Locate the cell with the specified text and output its [x, y] center coordinate. 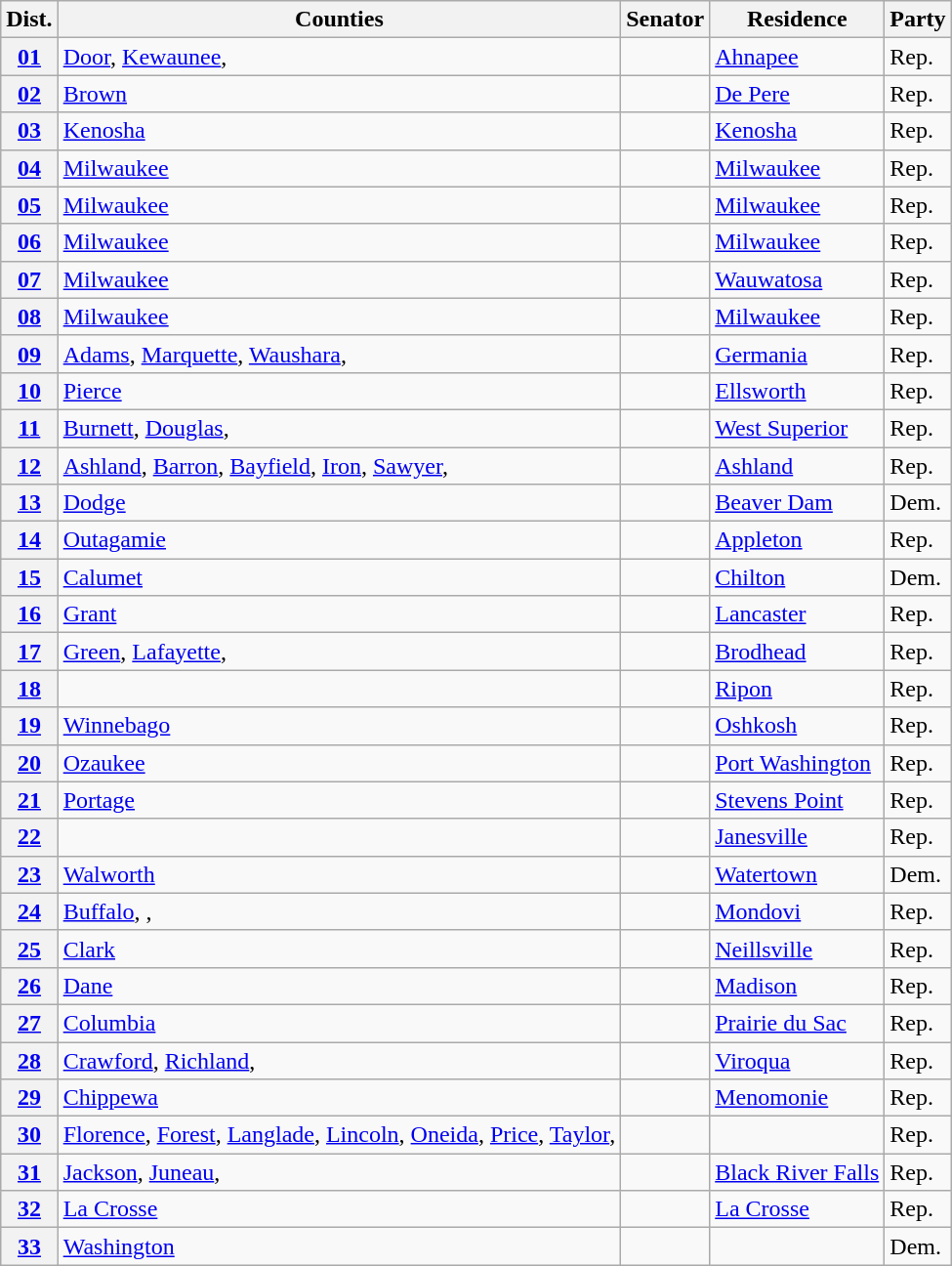
Columbia [340, 1023]
De Pere [797, 94]
20 [29, 763]
West Superior [797, 428]
Wauwatosa [797, 279]
04 [29, 168]
Appleton [797, 540]
Chilton [797, 577]
Grant [340, 614]
Florence, Forest, Langlade, Lincoln, Oneida, Price, Taylor, [340, 1135]
Winnebago [340, 726]
Party [918, 20]
22 [29, 837]
Neillsville [797, 949]
Buffalo, , [340, 911]
24 [29, 911]
Jackson, Juneau, [340, 1172]
15 [29, 577]
Ashland, Barron, Bayfield, Iron, Sawyer, [340, 466]
Calumet [340, 577]
Viroqua [797, 1060]
Janesville [797, 837]
10 [29, 391]
11 [29, 428]
Lancaster [797, 614]
25 [29, 949]
Oshkosh [797, 726]
27 [29, 1023]
Counties [340, 20]
32 [29, 1209]
03 [29, 131]
Senator [666, 20]
16 [29, 614]
21 [29, 800]
31 [29, 1172]
Outagamie [340, 540]
23 [29, 874]
Stevens Point [797, 800]
Watertown [797, 874]
13 [29, 503]
Port Washington [797, 763]
Brown [340, 94]
Chippewa [340, 1098]
09 [29, 354]
29 [29, 1098]
Clark [340, 949]
Ripon [797, 689]
18 [29, 689]
06 [29, 242]
07 [29, 279]
12 [29, 466]
30 [29, 1135]
Prairie du Sac [797, 1023]
Menomonie [797, 1098]
Beaver Dam [797, 503]
Mondovi [797, 911]
Burnett, Douglas, [340, 428]
Green, Lafayette, [340, 652]
Pierce [340, 391]
Black River Falls [797, 1172]
26 [29, 986]
01 [29, 57]
Adams, Marquette, Waushara, [340, 354]
08 [29, 316]
Door, Kewaunee, [340, 57]
17 [29, 652]
Madison [797, 986]
Washington [340, 1246]
02 [29, 94]
14 [29, 540]
Brodhead [797, 652]
Walworth [340, 874]
19 [29, 726]
33 [29, 1246]
Dodge [340, 503]
28 [29, 1060]
Residence [797, 20]
Ellsworth [797, 391]
Germania [797, 354]
05 [29, 205]
Crawford, Richland, [340, 1060]
Ashland [797, 466]
Dane [340, 986]
Ozaukee [340, 763]
Portage [340, 800]
Dist. [29, 20]
Ahnapee [797, 57]
